Provide the [X, Y] coordinate of the cell's center where the given text is located.  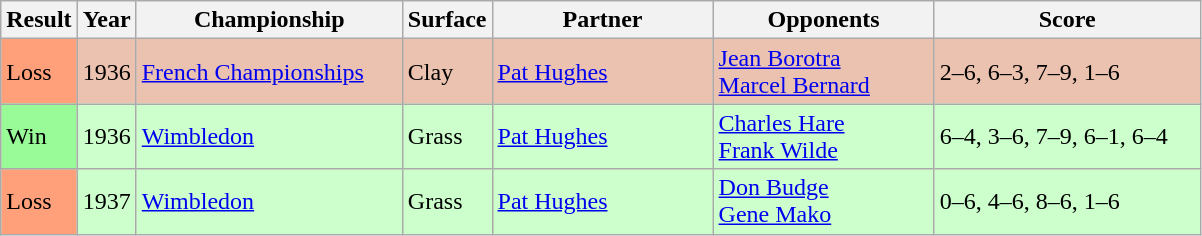
Championship [269, 20]
Don Budge Gene Mako [824, 202]
Clay [447, 72]
6–4, 3–6, 7–9, 6–1, 6–4 [1067, 136]
Surface [447, 20]
Jean Borotra Marcel Bernard [824, 72]
Opponents [824, 20]
0–6, 4–6, 8–6, 1–6 [1067, 202]
Year [106, 20]
Partner [602, 20]
2–6, 6–3, 7–9, 1–6 [1067, 72]
Score [1067, 20]
Charles Hare Frank Wilde [824, 136]
French Championships [269, 72]
1937 [106, 202]
Result [39, 20]
Win [39, 136]
